Determine the [X, Y] coordinate at the center of the cell enclosing the given text.  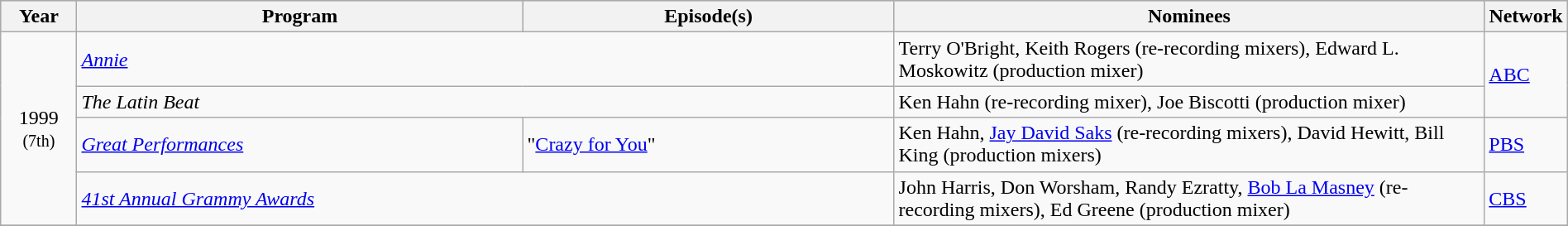
Terry O'Bright, Keith Rogers (re-recording mixers), Edward L. Moskowitz (production mixer) [1189, 60]
Network [1526, 17]
Episode(s) [708, 17]
PBS [1526, 144]
Year [39, 17]
CBS [1526, 199]
Ken Hahn (re-recording mixer), Joe Biscotti (production mixer) [1189, 102]
ABC [1526, 75]
Annie [485, 60]
The Latin Beat [485, 102]
"Crazy for You" [708, 144]
Great Performances [299, 144]
41st Annual Grammy Awards [485, 199]
Ken Hahn, Jay David Saks (re-recording mixers), David Hewitt, Bill King (production mixers) [1189, 144]
John Harris, Don Worsham, Randy Ezratty, Bob La Masney (re-recording mixers), Ed Greene (production mixer) [1189, 199]
Nominees [1189, 17]
Program [299, 17]
1999 (7th) [39, 129]
